Extract the (x, y) coordinate from the center of the cell holding the provided text.  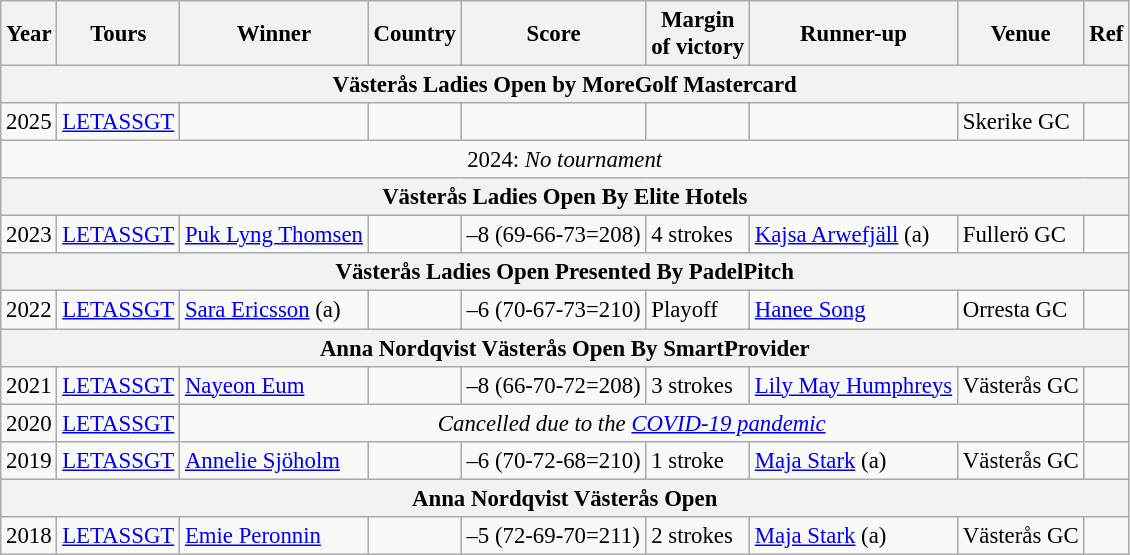
1 stroke (698, 460)
2 strokes (698, 536)
Anna Nordqvist Västerås Open (565, 498)
Västerås Ladies Open Presented By PadelPitch (565, 273)
2021 (29, 385)
Playoff (698, 310)
Marginof victory (698, 34)
Västerås Ladies Open By Elite Hotels (565, 197)
Kajsa Arwefjäll (a) (854, 235)
–5 (72-69-70=211) (554, 536)
Cancelled due to the COVID-19 pandemic (632, 423)
2020 (29, 423)
Runner-up (854, 34)
Orresta GC (1021, 310)
Venue (1021, 34)
Puk Lyng Thomsen (274, 235)
–6 (70-72-68=210) (554, 460)
Emie Peronnin (274, 536)
Country (414, 34)
Anna Nordqvist Västerås Open By SmartProvider (565, 348)
Fullerö GC (1021, 235)
2023 (29, 235)
2019 (29, 460)
2024: No tournament (565, 160)
Hanee Song (854, 310)
4 strokes (698, 235)
Lily May Humphreys (854, 385)
Skerike GC (1021, 122)
Score (554, 34)
Winner (274, 34)
–8 (69-66-73=208) (554, 235)
Sara Ericsson (a) (274, 310)
Nayeon Eum (274, 385)
–6 (70-67-73=210) (554, 310)
Västerås Ladies Open by MoreGolf Mastercard (565, 85)
Annelie Sjöholm (274, 460)
2018 (29, 536)
Year (29, 34)
2025 (29, 122)
Ref (1106, 34)
2022 (29, 310)
3 strokes (698, 385)
–8 (66-70-72=208) (554, 385)
Tours (118, 34)
